Identify which cell holds the provided text, then report its (X, Y) central coordinate. 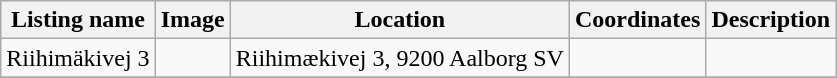
Riihimækivej 3, 9200 Aalborg SV (400, 58)
Image (192, 20)
Riihimäkivej 3 (78, 58)
Description (771, 20)
Listing name (78, 20)
Location (400, 20)
Coordinates (637, 20)
